Scan for the cell matching the given text and deliver its (X, Y) coordinate at center. 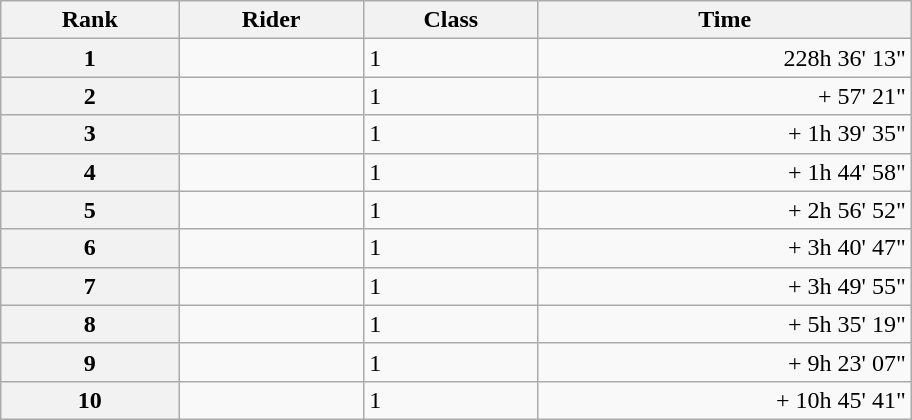
10 (90, 400)
+ 9h 23' 07" (724, 362)
+ 3h 49' 55" (724, 286)
5 (90, 210)
2 (90, 96)
7 (90, 286)
Rider (272, 20)
+ 1h 39' 35" (724, 134)
+ 5h 35' 19" (724, 324)
9 (90, 362)
+ 1h 44' 58" (724, 172)
3 (90, 134)
+ 57' 21" (724, 96)
+ 10h 45' 41" (724, 400)
+ 3h 40' 47" (724, 248)
4 (90, 172)
6 (90, 248)
Rank (90, 20)
Time (724, 20)
Class (451, 20)
+ 2h 56' 52" (724, 210)
228h 36' 13" (724, 58)
8 (90, 324)
